Return (X, Y) of the center of cell containing provided text 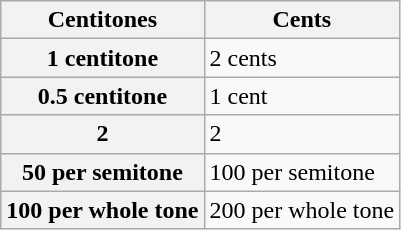
100 per whole tone (102, 210)
Cents (302, 20)
0.5 centitone (102, 96)
50 per semitone (102, 172)
200 per whole tone (302, 210)
Centitones (102, 20)
100 per semitone (302, 172)
1 cent (302, 96)
2 cents (302, 58)
1 centitone (102, 58)
